Search for the cell housing the specified text and yield its (X, Y) center coordinate. 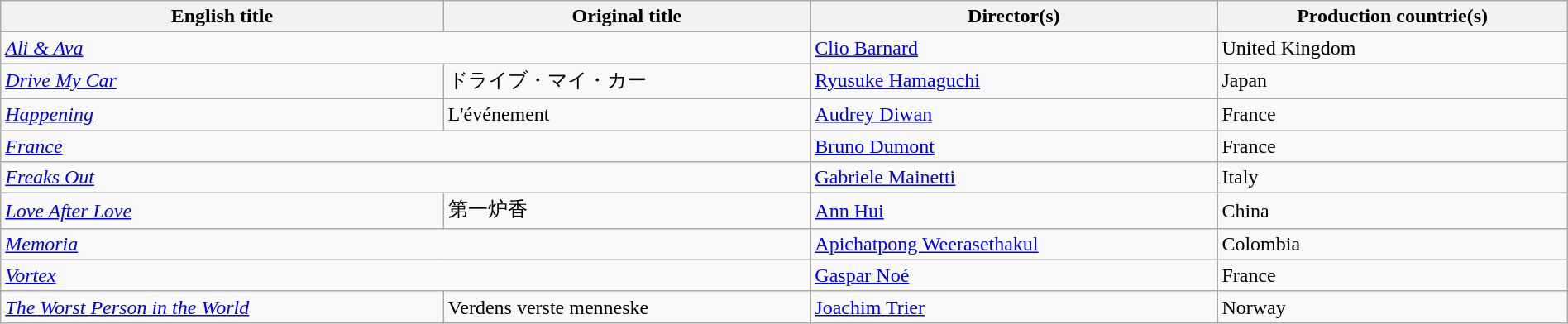
第一炉香 (627, 212)
Ali & Ava (405, 48)
Bruno Dumont (1014, 146)
ドライブ・マイ・カー (627, 81)
English title (222, 17)
L'événement (627, 114)
Freaks Out (405, 178)
Production countrie(s) (1393, 17)
Drive My Car (222, 81)
Gabriele Mainetti (1014, 178)
Colombia (1393, 244)
Italy (1393, 178)
The Worst Person in the World (222, 307)
Verdens verste menneske (627, 307)
Ann Hui (1014, 212)
Happening (222, 114)
Norway (1393, 307)
United Kingdom (1393, 48)
Joachim Trier (1014, 307)
Original title (627, 17)
China (1393, 212)
Love After Love (222, 212)
Apichatpong Weerasethakul (1014, 244)
Gaspar Noé (1014, 275)
Japan (1393, 81)
Director(s) (1014, 17)
Ryusuke Hamaguchi (1014, 81)
Audrey Diwan (1014, 114)
Clio Barnard (1014, 48)
Vortex (405, 275)
Memoria (405, 244)
